Capture the cell that displays the provided text and extract its [X, Y] central coordinate. 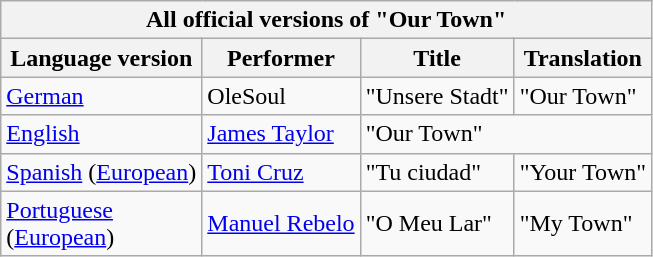
OleSoul [281, 96]
Title [437, 58]
"O Meu Lar" [437, 224]
Language version [102, 58]
"Tu ciudad" [437, 172]
Performer [281, 58]
"Your Town" [582, 172]
"My Town" [582, 224]
German [102, 96]
Toni Cruz [281, 172]
Spanish (European) [102, 172]
Portuguese(European) [102, 224]
Translation [582, 58]
James Taylor [281, 134]
English [102, 134]
"Unsere Stadt" [437, 96]
All official versions of "Our Town" [326, 20]
Manuel Rebelo [281, 224]
